From the cell containing the given text, extract its center point as (x, y) coordinate. 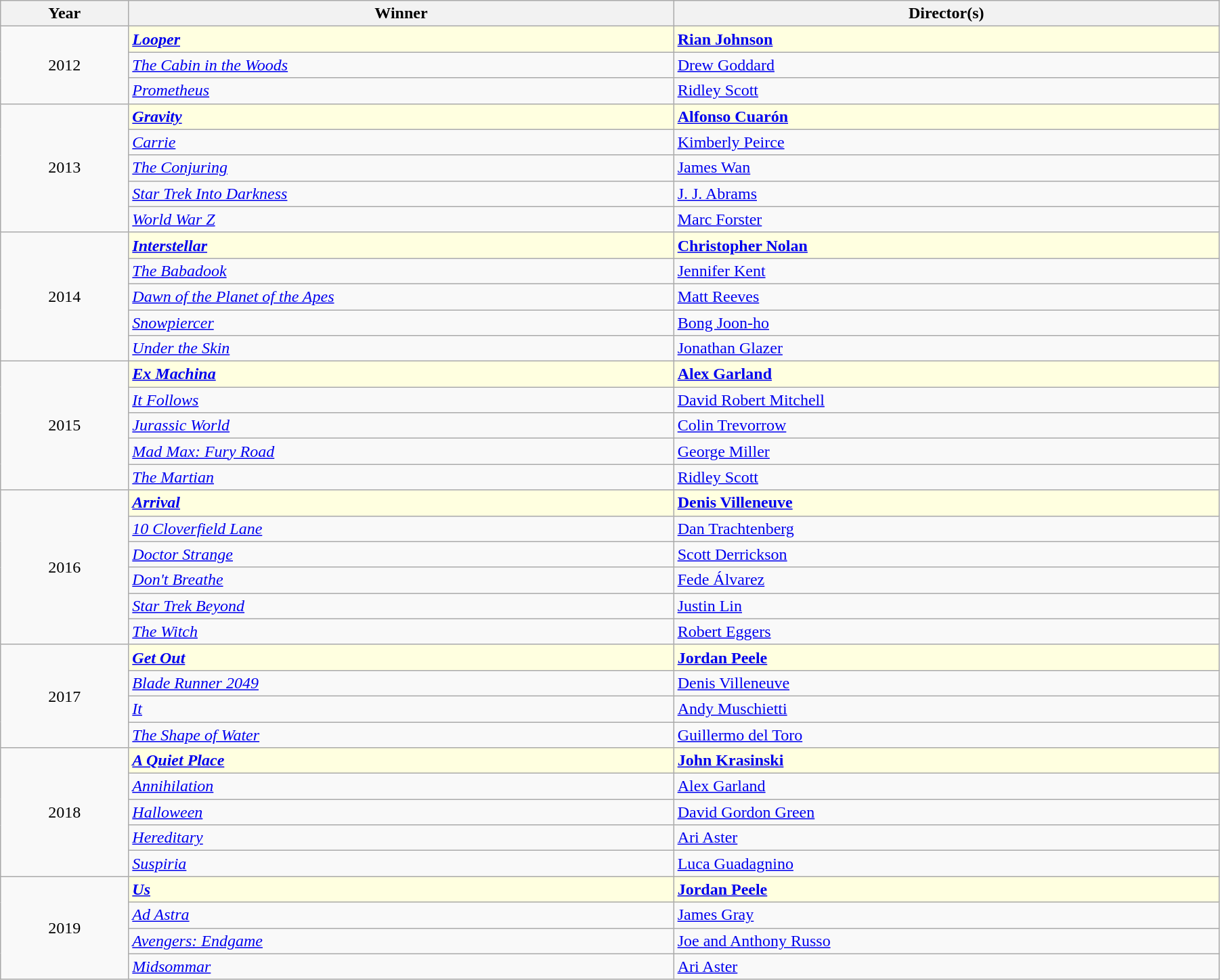
Gravity (401, 116)
Marc Forster (946, 219)
Andy Muschietti (946, 709)
Guillermo del Toro (946, 734)
Snowpiercer (401, 323)
Director(s) (946, 14)
Doctor Strange (401, 554)
Jennifer Kent (946, 271)
Jurassic World (401, 426)
George Miller (946, 451)
Arrival (401, 503)
Halloween (401, 812)
Don't Breathe (401, 580)
Dawn of the Planet of the Apes (401, 296)
James Gray (946, 915)
2012 (65, 65)
David Robert Mitchell (946, 400)
Avengers: Endgame (401, 941)
Bong Joon-ho (946, 323)
Star Trek Beyond (401, 606)
A Quiet Place (401, 761)
Winner (401, 14)
2014 (65, 296)
2016 (65, 567)
Christopher Nolan (946, 245)
The Witch (401, 631)
Alfonso Cuarón (946, 116)
Suspiria (401, 864)
Fede Álvarez (946, 580)
Luca Guadagnino (946, 864)
It (401, 709)
2017 (65, 696)
Get Out (401, 657)
Annihilation (401, 786)
2018 (65, 812)
John Krasinski (946, 761)
Colin Trevorrow (946, 426)
Justin Lin (946, 606)
The Babadook (401, 271)
Interstellar (401, 245)
World War Z (401, 219)
Prometheus (401, 91)
10 Cloverfield Lane (401, 529)
Rian Johnson (946, 39)
Joe and Anthony Russo (946, 941)
Under the Skin (401, 349)
Robert Eggers (946, 631)
Midsommar (401, 966)
The Cabin in the Woods (401, 65)
James Wan (946, 168)
Hereditary (401, 838)
Us (401, 889)
J. J. Abrams (946, 194)
Looper (401, 39)
The Martian (401, 477)
Mad Max: Fury Road (401, 451)
Matt Reeves (946, 296)
Star Trek Into Darkness (401, 194)
David Gordon Green (946, 812)
Ad Astra (401, 915)
Dan Trachtenberg (946, 529)
Carrie (401, 142)
2015 (65, 426)
The Conjuring (401, 168)
2013 (65, 168)
2019 (65, 928)
Scott Derrickson (946, 554)
Jonathan Glazer (946, 349)
Year (65, 14)
Kimberly Peirce (946, 142)
The Shape of Water (401, 734)
Blade Runner 2049 (401, 683)
It Follows (401, 400)
Drew Goddard (946, 65)
Ex Machina (401, 374)
